Determine the (X, Y) coordinate at the center of the cell enclosing the given text.  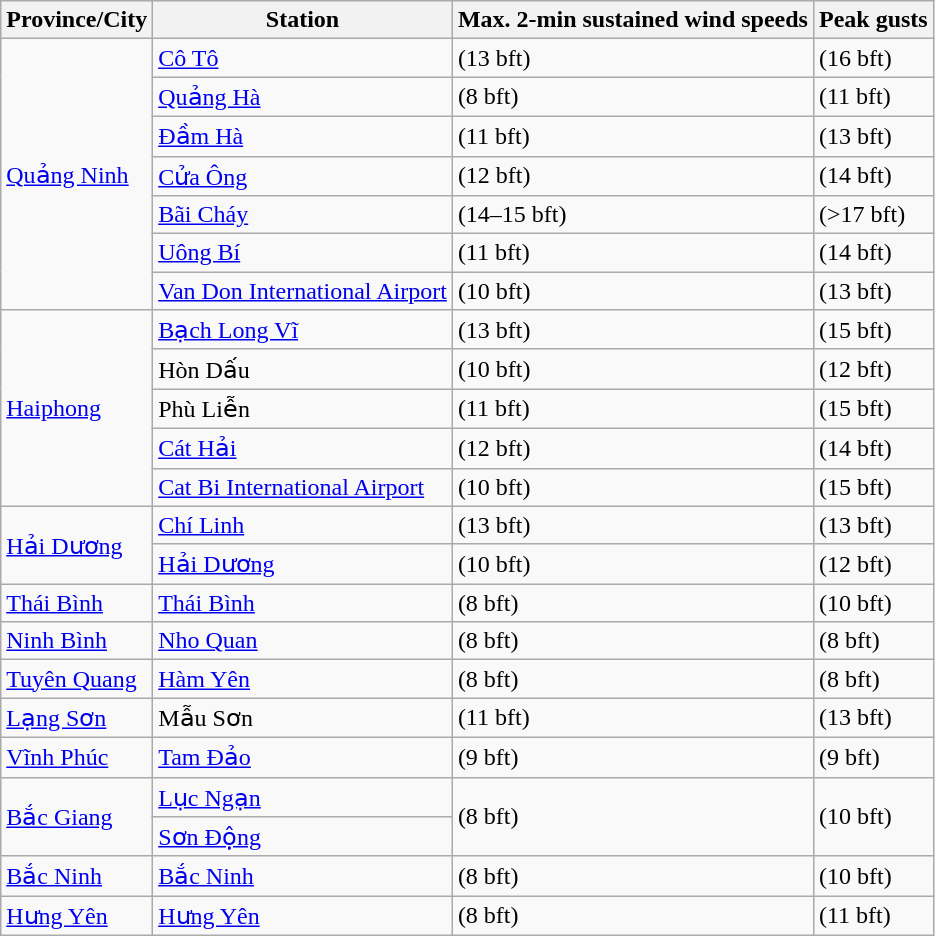
Province/City (77, 20)
Uông Bí (303, 253)
Hòn Dấu (303, 369)
Quảng Hà (303, 97)
(14–15 bft) (632, 215)
(16 bft) (873, 58)
Van Don International Airport (303, 291)
Max. 2-min sustained wind speeds (632, 20)
Haiphong (77, 408)
Lục Ngạn (303, 797)
Sơn Động (303, 837)
Tuyên Quang (77, 679)
(>17 bft) (873, 215)
Peak gusts (873, 20)
Cát Hải (303, 448)
Cửa Ông (303, 176)
Bãi Cháy (303, 215)
Đầm Hà (303, 136)
Lạng Sơn (77, 718)
Cô Tô (303, 58)
Bắc Giang (77, 816)
Bạch Long Vĩ (303, 330)
Nho Quan (303, 641)
Phù Liễn (303, 409)
Chí Linh (303, 525)
Tam Đảo (303, 757)
Station (303, 20)
Mẫu Sơn (303, 718)
Vĩnh Phúc (77, 757)
Cat Bi International Airport (303, 487)
Hàm Yên (303, 679)
Ninh Bình (77, 641)
Quảng Ninh (77, 174)
